Search for the cell housing the specified text and yield its [X, Y] center coordinate. 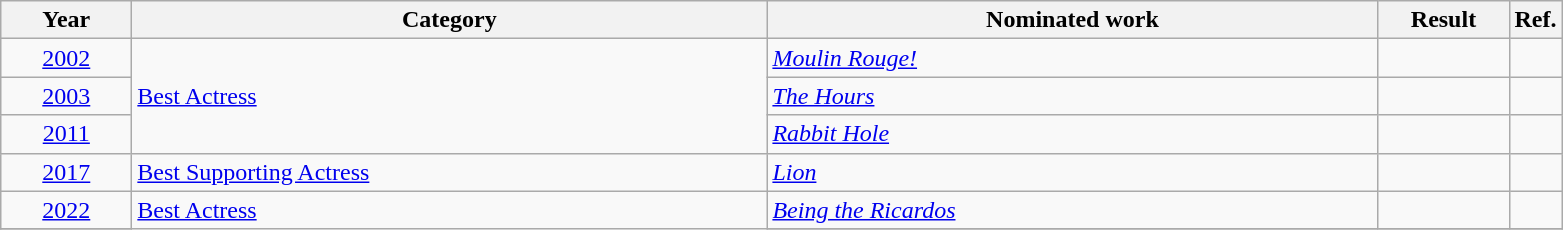
Best Supporting Actress [450, 172]
Year [66, 20]
Ref. [1536, 20]
The Hours [1072, 96]
Category [450, 20]
2017 [66, 172]
Rabbit Hole [1072, 134]
Moulin Rouge! [1072, 58]
2011 [66, 134]
2003 [66, 96]
Being the Ricardos [1072, 210]
Result [1444, 20]
Nominated work [1072, 20]
2022 [66, 210]
Lion [1072, 172]
2002 [66, 58]
